Find where the given text appears and provide that cell's center as [x, y] coordinate. 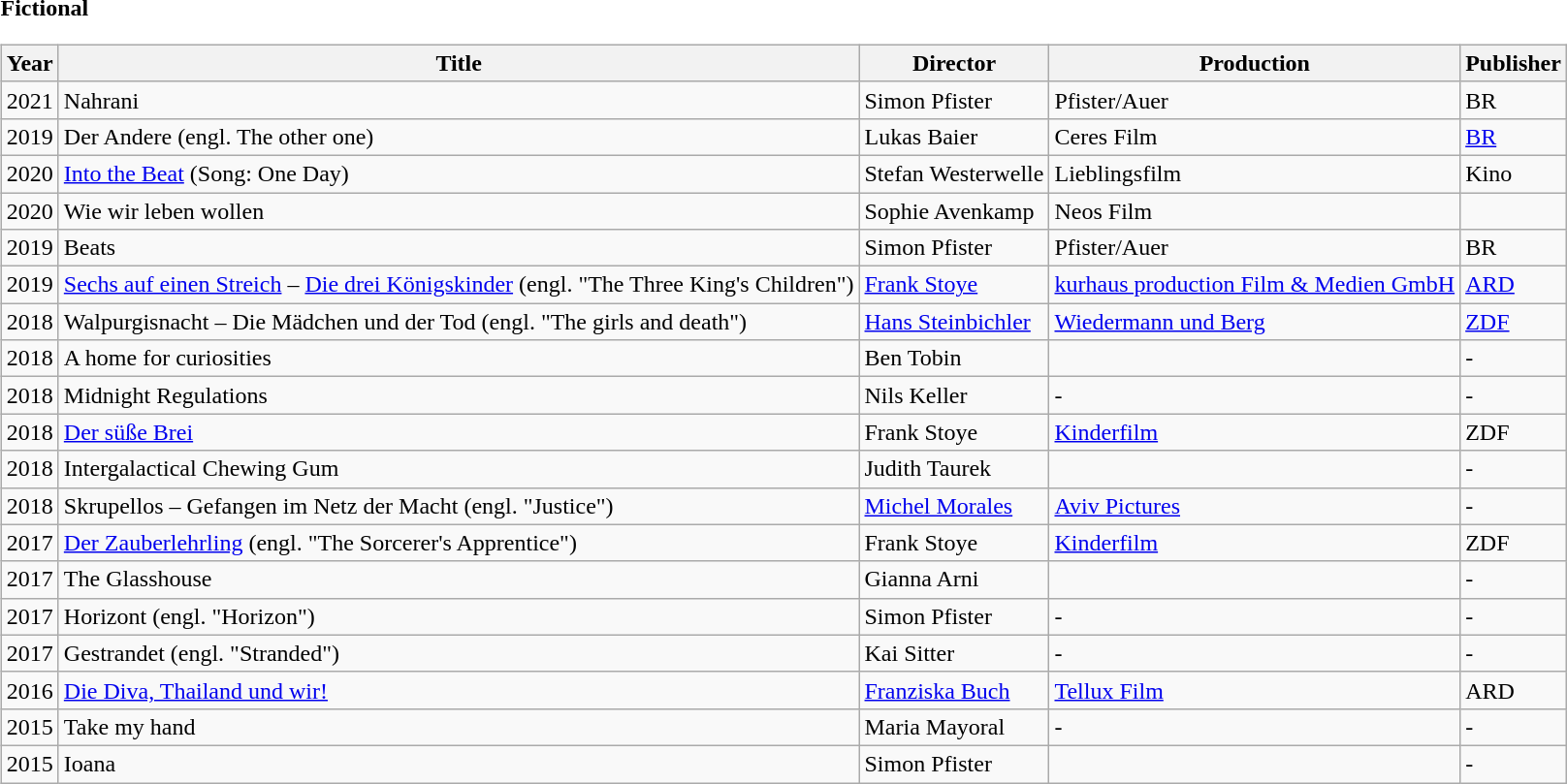
Year [29, 63]
Ioana [459, 764]
Maria Mayoral [954, 727]
Sechs auf einen Streich – Die drei Königskinder (engl. "The Three King's Children") [459, 285]
Gianna Arni [954, 580]
2021 [29, 100]
Der süße Brei [459, 432]
Title [459, 63]
Skrupellos – Gefangen im Netz der Macht (engl. "Justice") [459, 506]
Franziska Buch [954, 690]
Gestrandet (engl. "Stranded") [459, 653]
Director [954, 63]
Michel Morales [954, 506]
Ben Tobin [954, 359]
Nahrani [459, 100]
Wiedermann und Berg [1255, 322]
Ceres Film [1255, 137]
Sophie Avenkamp [954, 210]
Tellux Film [1255, 690]
Take my hand [459, 727]
Wie wir leben wollen [459, 210]
Nils Keller [954, 395]
Der Zauberlehrling (engl. "The Sorcerer's Apprentice") [459, 543]
Lieblingsfilm [1255, 173]
Walpurgisnacht – Die Mädchen und der Tod (engl. "The girls and death") [459, 322]
Hans Steinbichler [954, 322]
Horizont (engl. "Horizon") [459, 616]
A home for curiosities [459, 359]
Neos Film [1255, 210]
Beats [459, 248]
Stefan Westerwelle [954, 173]
kurhaus production Film & Medien GmbH [1255, 285]
Publisher [1514, 63]
Kino [1514, 173]
Into the Beat (Song: One Day) [459, 173]
Aviv Pictures [1255, 506]
Die Diva, Thailand und wir! [459, 690]
Lukas Baier [954, 137]
Judith Taurek [954, 469]
Kai Sitter [954, 653]
Intergalactical Chewing Gum [459, 469]
Midnight Regulations [459, 395]
Production [1255, 63]
2016 [29, 690]
Der Andere (engl. The other one) [459, 137]
The Glasshouse [459, 580]
